Return [x, y] of the center of cell containing provided text 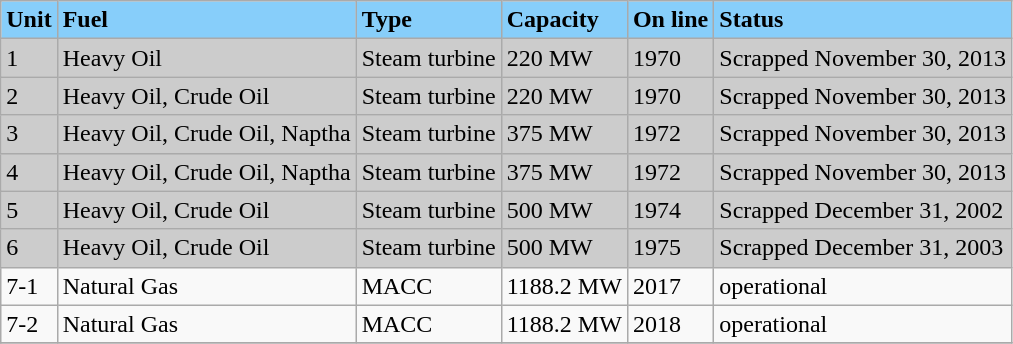
3 [29, 134]
Status [863, 20]
2 [29, 96]
4 [29, 172]
Heavy Oil [206, 58]
Capacity [564, 20]
On line [670, 20]
7-1 [29, 286]
2017 [670, 286]
Fuel [206, 20]
5 [29, 210]
1974 [670, 210]
Unit [29, 20]
Type [428, 20]
Scrapped December 31, 2003 [863, 248]
6 [29, 248]
2018 [670, 324]
Scrapped December 31, 2002 [863, 210]
7-2 [29, 324]
1975 [670, 248]
1 [29, 58]
